Capture the cell that displays the provided text and extract its [X, Y] central coordinate. 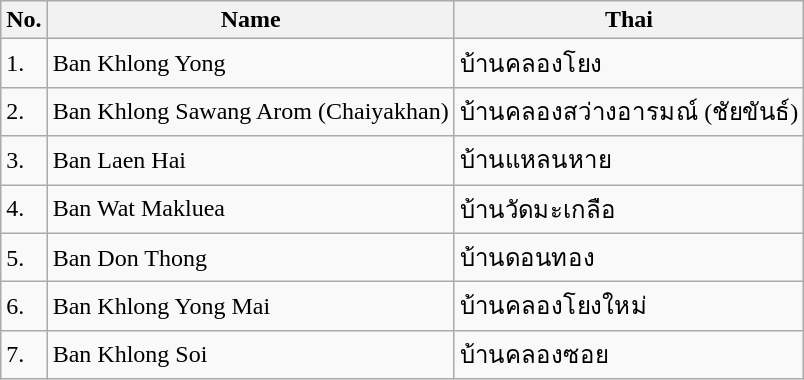
2. [24, 112]
Ban Khlong Sawang Arom (Chaiyakhan) [250, 112]
No. [24, 20]
4. [24, 208]
บ้านวัดมะเกลือ [629, 208]
Ban Don Thong [250, 258]
7. [24, 354]
บ้านคลองโยง [629, 64]
6. [24, 306]
Ban Laen Hai [250, 160]
บ้านคลองสว่างอารมณ์ (ชัยขันธ์) [629, 112]
3. [24, 160]
1. [24, 64]
บ้านแหลนหาย [629, 160]
บ้านคลองซอย [629, 354]
บ้านคลองโยงใหม่ [629, 306]
Ban Khlong Soi [250, 354]
Ban Wat Makluea [250, 208]
บ้านดอนทอง [629, 258]
Ban Khlong Yong [250, 64]
Ban Khlong Yong Mai [250, 306]
Thai [629, 20]
Name [250, 20]
5. [24, 258]
